Provide the (X, Y) coordinate of the cell's center where the given text is located.  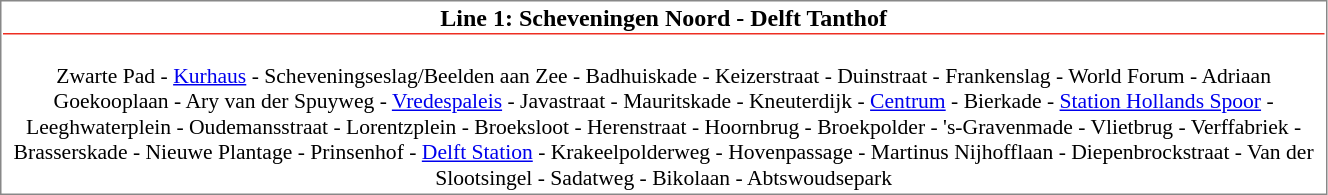
Line 1: Scheveningen Noord - Delft Tanthof (664, 19)
